Pinpoint the cell where the given text exists, returning its [x, y] midpoint coordinate. 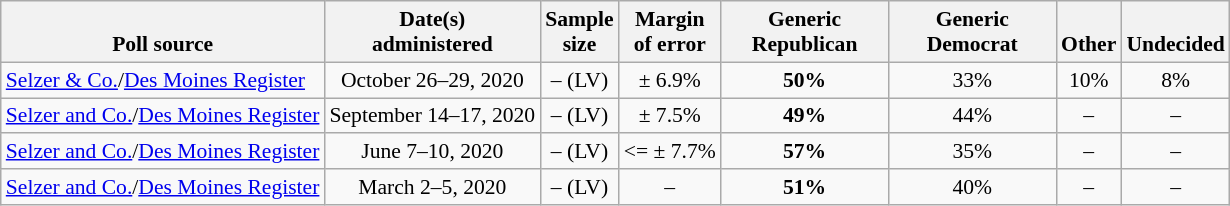
GenericDemocrat [972, 32]
March 2–5, 2020 [432, 187]
Other [1088, 32]
<= ± 7.7% [670, 152]
GenericRepublican [805, 32]
Date(s)administered [432, 32]
September 14–17, 2020 [432, 116]
51% [805, 187]
44% [972, 116]
Samplesize [579, 32]
Marginof error [670, 32]
± 6.9% [670, 80]
8% [1175, 80]
June 7–10, 2020 [432, 152]
Undecided [1175, 32]
33% [972, 80]
35% [972, 152]
10% [1088, 80]
Selzer & Co./Des Moines Register [163, 80]
40% [972, 187]
Poll source [163, 32]
October 26–29, 2020 [432, 80]
50% [805, 80]
57% [805, 152]
49% [805, 116]
± 7.5% [670, 116]
